Extract the [X, Y] coordinate from the center of the cell holding the provided text.  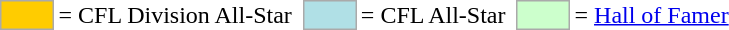
= CFL All-Star [433, 15]
= CFL Division All-Star [175, 15]
